Extract the [X, Y] coordinate from the center of the cell holding the provided text.  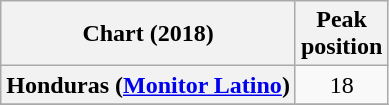
Honduras (Monitor Latino) [148, 85]
Chart (2018) [148, 34]
18 [341, 85]
Peak position [341, 34]
